Search for the cell housing the specified text and yield its [X, Y] center coordinate. 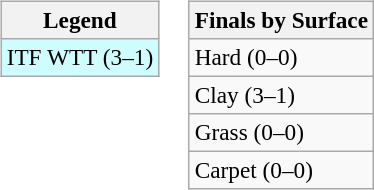
Grass (0–0) [281, 133]
Carpet (0–0) [281, 171]
Legend [80, 20]
ITF WTT (3–1) [80, 57]
Finals by Surface [281, 20]
Hard (0–0) [281, 57]
Clay (3–1) [281, 95]
